Capture the cell that displays the provided text and extract its [x, y] central coordinate. 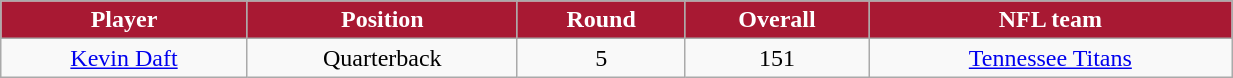
Round [601, 20]
Position [382, 20]
Player [124, 20]
Quarterback [382, 58]
NFL team [1050, 20]
Overall [777, 20]
5 [601, 58]
151 [777, 58]
Kevin Daft [124, 58]
Tennessee Titans [1050, 58]
